Pinpoint the cell where the given text exists, returning its (X, Y) midpoint coordinate. 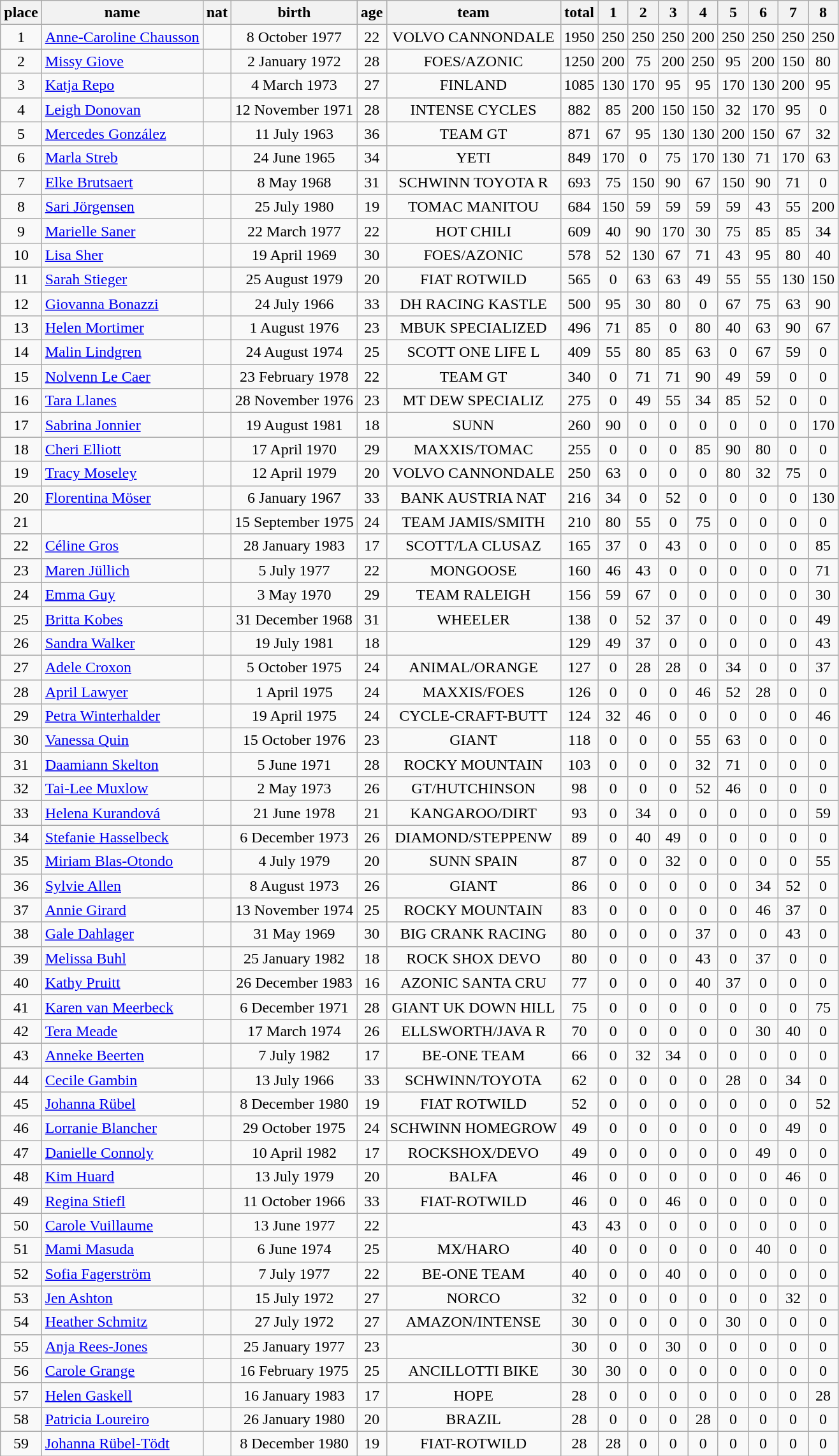
MAXXIS/TOMAC (473, 449)
7 July 1982 (295, 1055)
124 (579, 716)
340 (579, 377)
Melissa Buhl (122, 958)
FINLAND (473, 85)
MAXXIS/FOES (473, 691)
48 (21, 1177)
210 (579, 522)
Regina Stiefl (122, 1201)
13 (21, 328)
Adele Croxon (122, 667)
Emma Guy (122, 595)
24 August 1974 (295, 352)
6 December 1973 (295, 837)
place (21, 13)
1950 (579, 37)
TOMAC MANITOU (473, 206)
24 June 1965 (295, 158)
50 (21, 1225)
47 (21, 1153)
DH RACING KASTLE (473, 304)
216 (579, 498)
19 August 1981 (295, 425)
HOPE (473, 1395)
27 July 1972 (295, 1322)
MBUK SPECIALIZED (473, 328)
BIG CRANK RACING (473, 934)
Missy Giove (122, 61)
2 May 1973 (295, 789)
Tera Meade (122, 1031)
Jen Ashton (122, 1298)
Petra Winterhalder (122, 716)
11 July 1963 (295, 134)
21 June 1978 (295, 813)
25 January 1977 (295, 1346)
260 (579, 425)
Helena Kurandová (122, 813)
Sylvie Allen (122, 886)
Marla Streb (122, 158)
6 December 1971 (295, 1007)
Heather Schmitz (122, 1322)
Marielle Saner (122, 231)
42 (21, 1031)
35 (21, 861)
INTENSE CYCLES (473, 110)
BRAZIL (473, 1419)
39 (21, 958)
684 (579, 206)
70 (579, 1031)
SCOTT ONE LIFE L (473, 352)
8 October 1977 (295, 37)
SCHWINN HOMEGROW (473, 1128)
Carole Vuillaume (122, 1225)
496 (579, 328)
13 November 1974 (295, 910)
Lorranie Blancher (122, 1128)
11 (21, 279)
1 August 1976 (295, 328)
62 (579, 1080)
SUNN (473, 425)
89 (579, 837)
Tracy Moseley (122, 473)
56 (21, 1371)
SCHWINN TOYOTA R (473, 182)
SUNN SPAIN (473, 861)
birth (295, 13)
YETI (473, 158)
Elke Brutsaert (122, 182)
45 (21, 1104)
Stefanie Hasselbeck (122, 837)
Vanessa Quin (122, 740)
Florentina Möser (122, 498)
93 (579, 813)
17 April 1970 (295, 449)
1250 (579, 61)
28 January 1983 (295, 546)
Anne-Caroline Chausson (122, 37)
26 December 1983 (295, 983)
Giovanna Bonazzi (122, 304)
Miriam Blas-Otondo (122, 861)
16 January 1983 (295, 1395)
Anneke Beerten (122, 1055)
Patricia Loureiro (122, 1419)
Sarah Stieger (122, 279)
4 March 1973 (295, 85)
Karen van Meerbeck (122, 1007)
nat (217, 13)
871 (579, 134)
Britta Kobes (122, 619)
name (122, 13)
86 (579, 886)
44 (21, 1080)
160 (579, 570)
GT/HUTCHINSON (473, 789)
ANIMAL/ORANGE (473, 667)
SCOTT/LA CLUSAZ (473, 546)
Sofia Fagerström (122, 1274)
age (372, 13)
19 April 1975 (295, 716)
41 (21, 1007)
83 (579, 910)
CYCLE-CRAFT-BUTT (473, 716)
9 (21, 231)
26 January 1980 (295, 1419)
April Lawyer (122, 691)
ROCK SHOX DEVO (473, 958)
87 (579, 861)
Kathy Pruitt (122, 983)
28 November 1976 (295, 401)
1085 (579, 85)
15 July 1972 (295, 1298)
51 (21, 1250)
165 (579, 546)
DIAMOND/STEPPENW (473, 837)
Daamiann Skelton (122, 765)
Helen Mortimer (122, 328)
5 October 1975 (295, 667)
MONGOOSE (473, 570)
total (579, 13)
693 (579, 182)
53 (21, 1298)
17 March 1974 (295, 1031)
12 November 1971 (295, 110)
54 (21, 1322)
Kim Huard (122, 1177)
103 (579, 765)
AMAZON/INTENSE (473, 1322)
MX/HARO (473, 1250)
Anja Rees-Jones (122, 1346)
19 July 1981 (295, 643)
23 February 1978 (295, 377)
15 (21, 377)
31 May 1969 (295, 934)
129 (579, 643)
Lisa Sher (122, 255)
6 January 1967 (295, 498)
Leigh Donovan (122, 110)
Céline Gros (122, 546)
565 (579, 279)
5 June 1971 (295, 765)
13 June 1977 (295, 1225)
22 March 1977 (295, 231)
409 (579, 352)
156 (579, 595)
15 October 1976 (295, 740)
29 October 1975 (295, 1128)
TEAM JAMIS/SMITH (473, 522)
Danielle Connoly (122, 1153)
AZONIC SANTA CRU (473, 983)
2 January 1972 (295, 61)
126 (579, 691)
Johanna Rübel-Tödt (122, 1443)
5 July 1977 (295, 570)
BANK AUSTRIA NAT (473, 498)
275 (579, 401)
25 July 1980 (295, 206)
12 April 1979 (295, 473)
849 (579, 158)
14 (21, 352)
Tara Llanes (122, 401)
Carole Grange (122, 1371)
19 April 1969 (295, 255)
11 October 1966 (295, 1201)
10 (21, 255)
WHEELER (473, 619)
1 April 1975 (295, 691)
882 (579, 110)
Katja Repo (122, 85)
6 June 1974 (295, 1250)
Tai-Lee Muxlow (122, 789)
Sandra Walker (122, 643)
57 (21, 1395)
Sari Jörgensen (122, 206)
ELLSWORTH/JAVA R (473, 1031)
118 (579, 740)
58 (21, 1419)
Malin Lindgren (122, 352)
GIANT UK DOWN HILL (473, 1007)
25 January 1982 (295, 958)
Cheri Elliott (122, 449)
13 July 1979 (295, 1177)
Helen Gaskell (122, 1395)
Maren Jüllich (122, 570)
13 July 1966 (295, 1080)
578 (579, 255)
66 (579, 1055)
24 July 1966 (295, 304)
7 July 1977 (295, 1274)
25 August 1979 (295, 279)
4 July 1979 (295, 861)
31 December 1968 (295, 619)
255 (579, 449)
TEAM RALEIGH (473, 595)
77 (579, 983)
10 April 1982 (295, 1153)
Gale Dahlager (122, 934)
3 May 1970 (295, 595)
500 (579, 304)
Nolvenn Le Caer (122, 377)
Sabrina Jonnier (122, 425)
15 September 1975 (295, 522)
KANGAROO/DIRT (473, 813)
127 (579, 667)
609 (579, 231)
team (473, 13)
NORCO (473, 1298)
98 (579, 789)
Johanna Rübel (122, 1104)
38 (21, 934)
Cecile Gambin (122, 1080)
MT DEW SPECIALIZ (473, 401)
HOT CHILI (473, 231)
16 February 1975 (295, 1371)
BALFA (473, 1177)
Annie Girard (122, 910)
Mami Masuda (122, 1250)
138 (579, 619)
8 August 1973 (295, 886)
ANCILLOTTI BIKE (473, 1371)
8 May 1968 (295, 182)
ROCKSHOX/DEVO (473, 1153)
12 (21, 304)
SCHWINN/TOYOTA (473, 1080)
Mercedes González (122, 134)
